Output the [X, Y] coordinate of the center of the cell containing the given text.  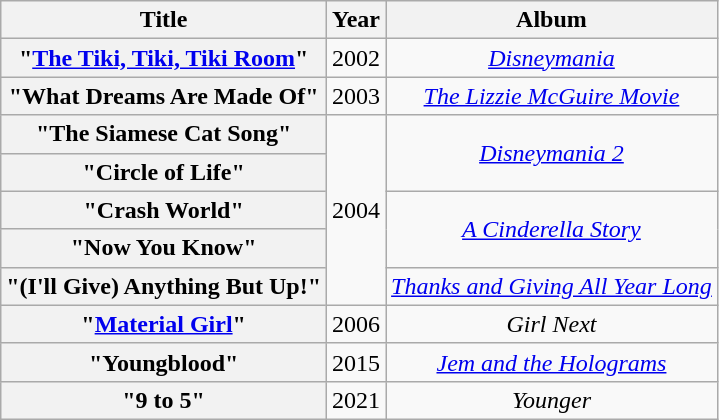
2004 [356, 210]
The Lizzie McGuire Movie [552, 96]
Disneymania [552, 58]
Disneymania 2 [552, 153]
"The Siamese Cat Song" [164, 134]
Thanks and Giving All Year Long [552, 286]
2003 [356, 96]
"9 to 5" [164, 400]
"(I'll Give) Anything But Up!" [164, 286]
A Cinderella Story [552, 229]
Title [164, 20]
Girl Next [552, 324]
Year [356, 20]
2015 [356, 362]
"Youngblood" [164, 362]
Jem and the Holograms [552, 362]
Album [552, 20]
"Crash World" [164, 210]
"Circle of Life" [164, 172]
2021 [356, 400]
"Material Girl" [164, 324]
Younger [552, 400]
"What Dreams Are Made Of" [164, 96]
2006 [356, 324]
2002 [356, 58]
"Now You Know" [164, 248]
"The Tiki, Tiki, Tiki Room" [164, 58]
